Pinpoint the cell where the given text exists, returning its [X, Y] midpoint coordinate. 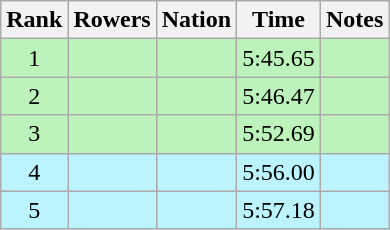
Time [279, 20]
5:45.65 [279, 58]
Rowers [112, 20]
Nation [196, 20]
5:57.18 [279, 210]
4 [34, 172]
5 [34, 210]
5:56.00 [279, 172]
Notes [354, 20]
1 [34, 58]
Rank [34, 20]
5:46.47 [279, 96]
5:52.69 [279, 134]
2 [34, 96]
3 [34, 134]
